Pinpoint the cell where the given text exists, returning its (X, Y) midpoint coordinate. 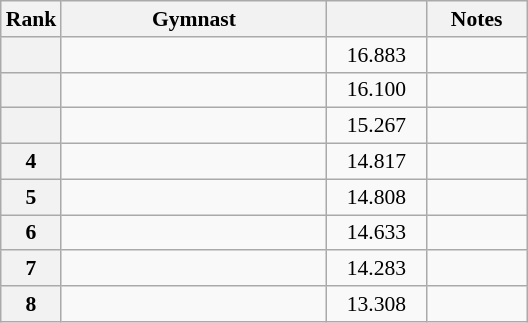
16.100 (376, 90)
14.817 (376, 162)
4 (32, 162)
6 (32, 233)
Gymnast (194, 19)
15.267 (376, 126)
Rank (32, 19)
16.883 (376, 55)
14.283 (376, 269)
5 (32, 197)
14.633 (376, 233)
13.308 (376, 304)
7 (32, 269)
14.808 (376, 197)
Notes (477, 19)
8 (32, 304)
